Pinpoint the cell where the given text exists, returning its (X, Y) midpoint coordinate. 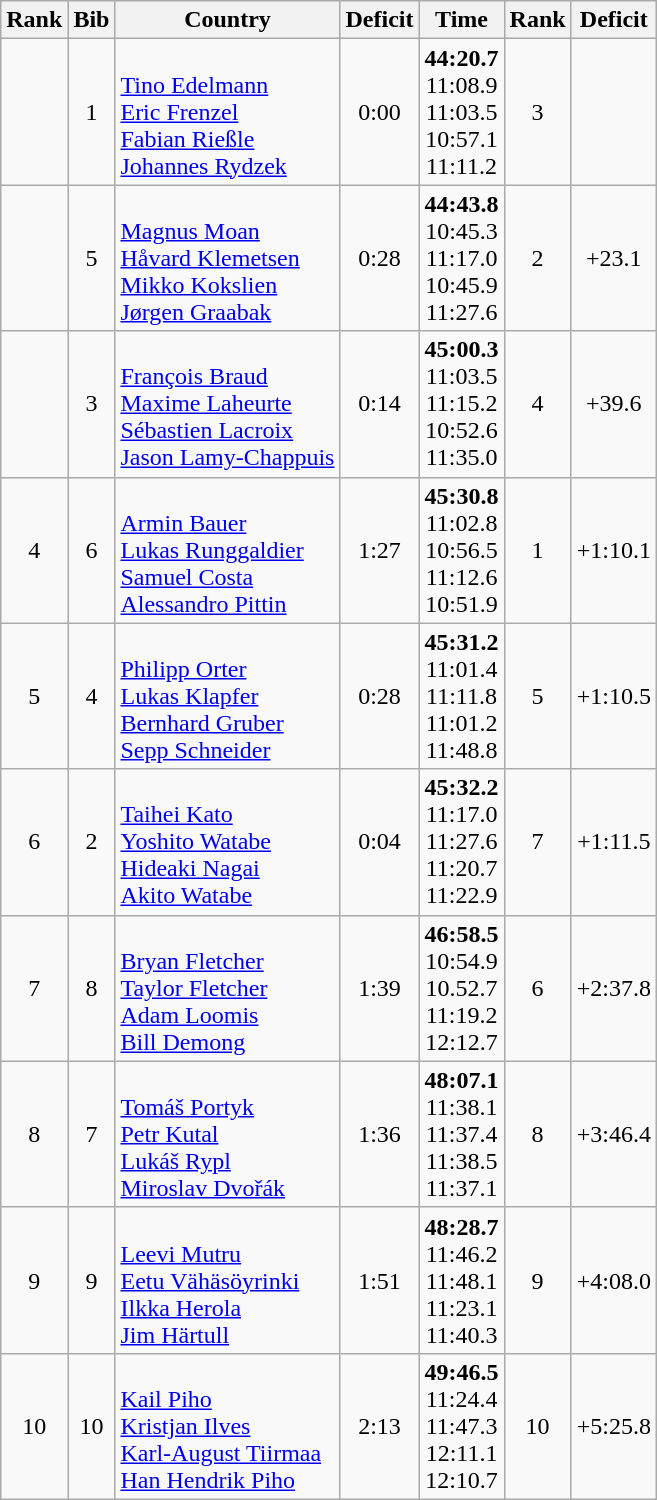
0:14 (380, 404)
Bryan FletcherTaylor FletcherAdam LoomisBill Demong (228, 988)
+39.6 (614, 404)
Philipp OrterLukas KlapferBernhard GruberSepp Schneider (228, 696)
46:58.510:54.910.52.711:19.212:12.7 (462, 988)
Tino EdelmannEric FrenzelFabian RießleJohannes Rydzek (228, 112)
45:30.811:02.810:56.511:12.610:51.9 (462, 550)
45:00.311:03.511:15.210:52.611:35.0 (462, 404)
45:32.211:17.011:27.611:20.711:22.9 (462, 842)
48:07.111:38.111:37.411:38.511:37.1 (462, 1134)
48:28.711:46.211:48.111:23.111:40.3 (462, 1280)
2:13 (380, 1426)
45:31.211:01.411:11.811:01.211:48.8 (462, 696)
1:36 (380, 1134)
+2:37.8 (614, 988)
44:43.810:45.311:17.010:45.911:27.6 (462, 258)
1:51 (380, 1280)
Country (228, 20)
1:39 (380, 988)
Kail PihoKristjan IlvesKarl-August TiirmaaHan Hendrik Piho (228, 1426)
+5:25.8 (614, 1426)
+3:46.4 (614, 1134)
Magnus MoanHåvard KlemetsenMikko KokslienJørgen Graabak (228, 258)
Bib (92, 20)
44:20.711:08.911:03.510:57.111:11.2 (462, 112)
0:04 (380, 842)
0:00 (380, 112)
François BraudMaxime LaheurteSébastien LacroixJason Lamy-Chappuis (228, 404)
49:46.511:24.411:47.312:11.112:10.7 (462, 1426)
+23.1 (614, 258)
+4:08.0 (614, 1280)
Leevi MutruEetu VähäsöyrinkiIlkka HerolaJim Härtull (228, 1280)
+1:10.5 (614, 696)
Taihei KatoYoshito WatabeHideaki NagaiAkito Watabe (228, 842)
1:27 (380, 550)
Time (462, 20)
+1:10.1 (614, 550)
+1:11.5 (614, 842)
Armin BauerLukas RunggaldierSamuel CostaAlessandro Pittin (228, 550)
Tomáš PortykPetr KutalLukáš RyplMiroslav Dvořák (228, 1134)
